Return (x, y) of the center of cell containing provided text 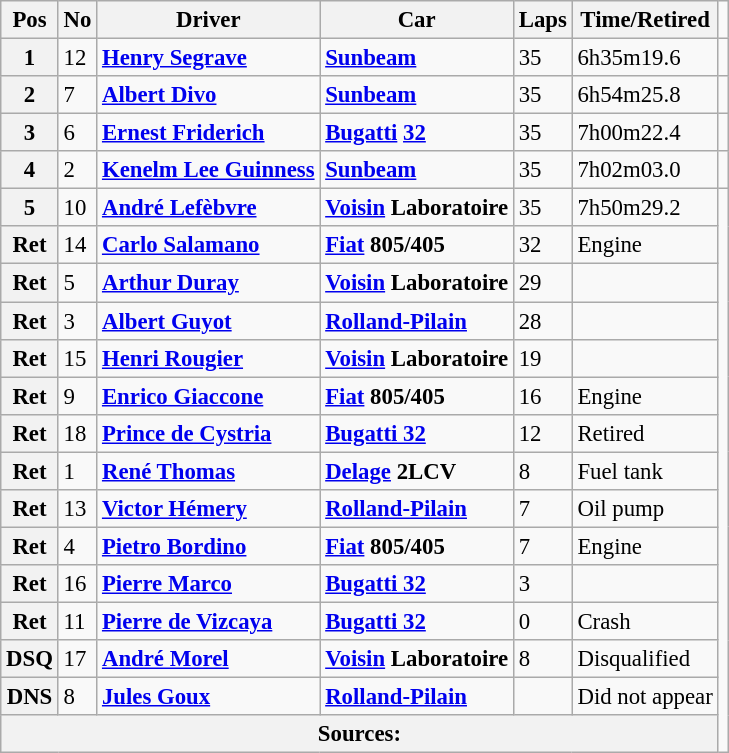
Time/Retired (645, 20)
15 (77, 358)
32 (542, 245)
Crash (645, 621)
Enrico Giaccone (208, 396)
0 (542, 621)
Henri Rougier (208, 358)
7h02m03.0 (645, 170)
9 (77, 396)
Victor Hémery (208, 509)
6h35m19.6 (645, 58)
Pietro Bordino (208, 546)
7h00m22.4 (645, 133)
Pos (30, 20)
Did not appear (645, 697)
Car (417, 20)
28 (542, 321)
Arthur Duray (208, 283)
Laps (542, 20)
6 (77, 133)
No (77, 20)
6h54m25.8 (645, 95)
Disqualified (645, 659)
Retired (645, 433)
13 (77, 509)
René Thomas (208, 471)
Fuel tank (645, 471)
Sources: (360, 734)
Jules Goux (208, 697)
DSQ (30, 659)
Ernest Friderich (208, 133)
Driver (208, 20)
Henry Segrave (208, 58)
Carlo Salamano (208, 245)
Prince de Cystria (208, 433)
Kenelm Lee Guinness (208, 170)
11 (77, 621)
Pierre de Vizcaya (208, 621)
19 (542, 358)
18 (77, 433)
Delage 2LCV (417, 471)
17 (77, 659)
Oil pump (645, 509)
29 (542, 283)
14 (77, 245)
André Morel (208, 659)
André Lefèbvre (208, 208)
10 (77, 208)
Albert Guyot (208, 321)
Albert Divo (208, 95)
Pierre Marco (208, 584)
7h50m29.2 (645, 208)
DNS (30, 697)
